Capture the cell that displays the provided text and extract its (X, Y) central coordinate. 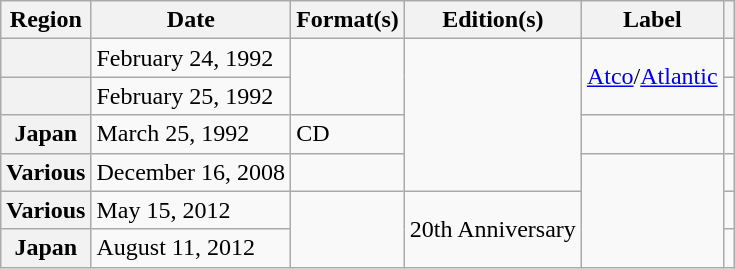
Edition(s) (492, 20)
Label (652, 20)
March 25, 1992 (191, 134)
CD (348, 134)
Region (46, 20)
February 25, 1992 (191, 96)
Atco/Atlantic (652, 77)
February 24, 1992 (191, 58)
Date (191, 20)
August 11, 2012 (191, 248)
20th Anniversary (492, 229)
Format(s) (348, 20)
December 16, 2008 (191, 172)
May 15, 2012 (191, 210)
